Detect which cell encompasses the target text, then output its [X, Y] center coordinate. 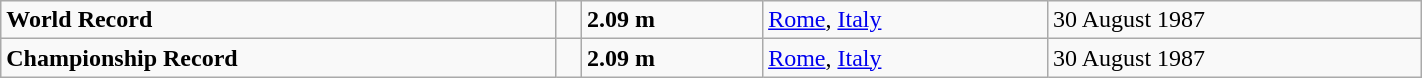
World Record [278, 20]
Championship Record [278, 58]
